Find where the given text appears and provide that cell's center as [x, y] coordinate. 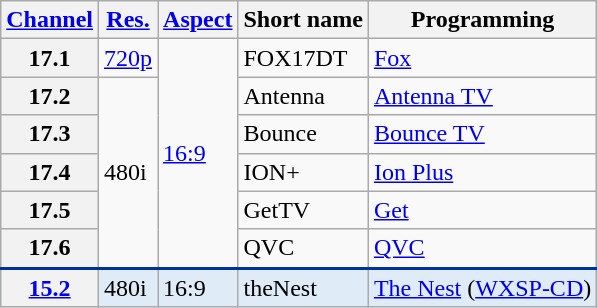
Aspect [198, 20]
Bounce [303, 134]
Programming [482, 20]
15.2 [50, 288]
17.3 [50, 134]
Antenna TV [482, 96]
Ion Plus [482, 172]
Fox [482, 58]
Channel [50, 20]
Antenna [303, 96]
17.6 [50, 248]
Bounce TV [482, 134]
theNest [303, 288]
17.1 [50, 58]
17.5 [50, 210]
The Nest (WXSP-CD) [482, 288]
17.4 [50, 172]
ION+ [303, 172]
Res. [128, 20]
FOX17DT [303, 58]
17.2 [50, 96]
GetTV [303, 210]
Get [482, 210]
Short name [303, 20]
720p [128, 58]
